Capture the cell that displays the provided text and extract its (x, y) central coordinate. 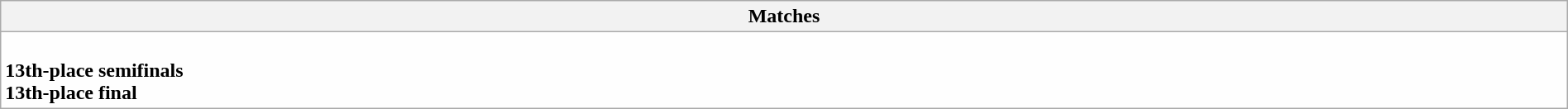
13th-place semifinals 13th-place final (784, 70)
Matches (784, 17)
